Provide the (X, Y) coordinate of the cell's center where the given text is located.  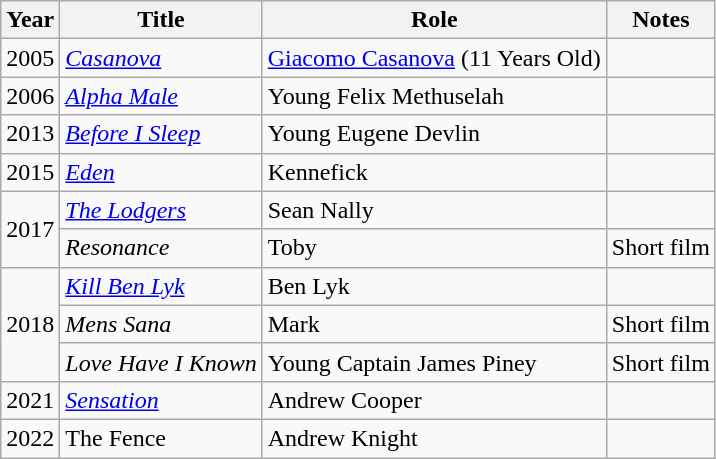
Young Felix Methuselah (434, 96)
Resonance (161, 248)
Love Have I Known (161, 362)
Ben Lyk (434, 286)
Andrew Cooper (434, 400)
2017 (30, 229)
The Lodgers (161, 210)
Notes (660, 20)
Kill Ben Lyk (161, 286)
Toby (434, 248)
Giacomo Casanova (11 Years Old) (434, 58)
Title (161, 20)
Before I Sleep (161, 134)
The Fence (161, 438)
Sensation (161, 400)
Kennefick (434, 172)
Mens Sana (161, 324)
Sean Nally (434, 210)
2018 (30, 324)
2015 (30, 172)
Andrew Knight (434, 438)
Role (434, 20)
Casanova (161, 58)
2021 (30, 400)
2013 (30, 134)
Eden (161, 172)
2005 (30, 58)
Young Captain James Piney (434, 362)
Alpha Male (161, 96)
Mark (434, 324)
Year (30, 20)
2006 (30, 96)
2022 (30, 438)
Young Eugene Devlin (434, 134)
